Scan for the cell matching the given text and deliver its [x, y] coordinate at center. 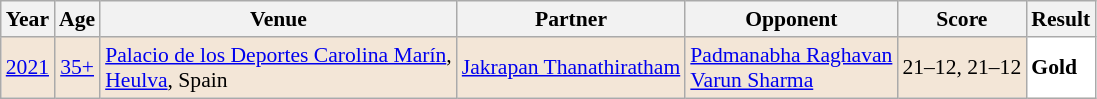
Venue [278, 19]
Partner [572, 19]
Year [28, 19]
Gold [1060, 68]
Age [77, 19]
Palacio de los Deportes Carolina Marín,Heulva, Spain [278, 68]
35+ [77, 68]
2021 [28, 68]
Score [962, 19]
Opponent [791, 19]
Jakrapan Thanathiratham [572, 68]
21–12, 21–12 [962, 68]
Result [1060, 19]
Padmanabha Raghavan Varun Sharma [791, 68]
